Extract the (x, y) coordinate from the center of the cell holding the provided text.  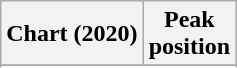
Chart (2020) (72, 34)
Peakposition (189, 34)
